Capture the cell that displays the provided text and extract its (x, y) central coordinate. 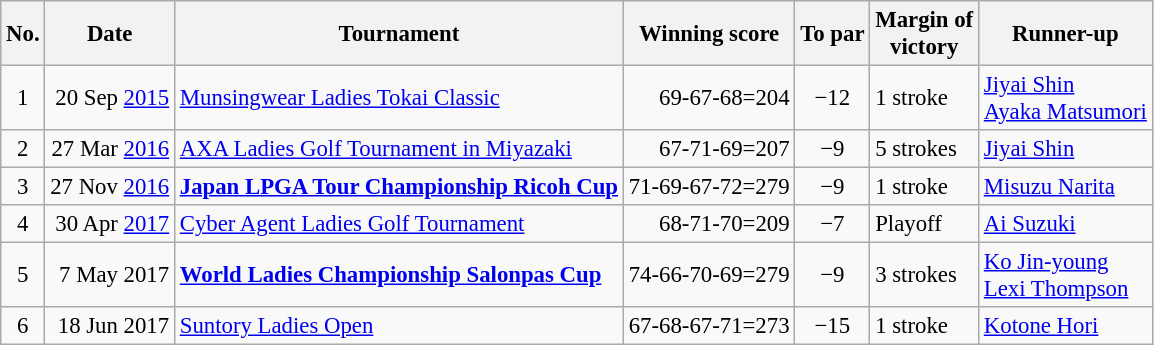
67-71-69=207 (709, 149)
−7 (832, 224)
Margin ofvictory (924, 34)
AXA Ladies Golf Tournament in Miyazaki (398, 149)
69-67-68=204 (709, 98)
5 strokes (924, 149)
2 (23, 149)
Date (110, 34)
Munsingwear Ladies Tokai Classic (398, 98)
20 Sep 2015 (110, 98)
Ai Suzuki (1066, 224)
30 Apr 2017 (110, 224)
Ko Jin-young Lexi Thompson (1066, 276)
Jiyai Shin Ayaka Matsumori (1066, 98)
Japan LPGA Tour Championship Ricoh Cup (398, 187)
To par (832, 34)
74-66-70-69=279 (709, 276)
World Ladies Championship Salonpas Cup (398, 276)
Cyber Agent Ladies Golf Tournament (398, 224)
1 (23, 98)
5 (23, 276)
68-71-70=209 (709, 224)
27 Mar 2016 (110, 149)
Winning score (709, 34)
7 May 2017 (110, 276)
Misuzu Narita (1066, 187)
71-69-67-72=279 (709, 187)
−12 (832, 98)
No. (23, 34)
Playoff (924, 224)
27 Nov 2016 (110, 187)
3 (23, 187)
3 strokes (924, 276)
Jiyai Shin (1066, 149)
Runner-up (1066, 34)
4 (23, 224)
Tournament (398, 34)
